Determine the (X, Y) coordinate at the center of the cell enclosing the given text.  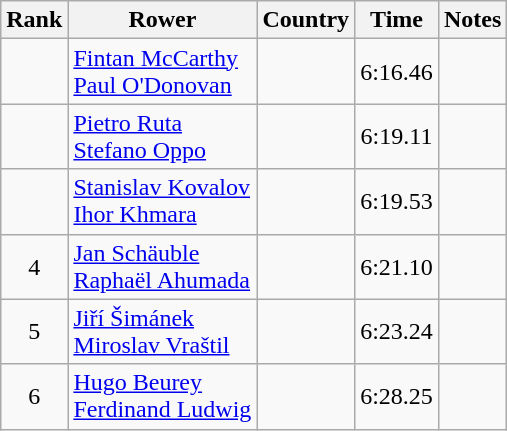
Jiří ŠimánekMiroslav Vraštil (162, 332)
Fintan McCarthyPaul O'Donovan (162, 72)
Jan SchäubleRaphaël Ahumada (162, 266)
4 (34, 266)
6:23.24 (397, 332)
Country (306, 20)
6:28.25 (397, 396)
Pietro RutaStefano Oppo (162, 136)
6:19.11 (397, 136)
6:16.46 (397, 72)
6:21.10 (397, 266)
6 (34, 396)
6:19.53 (397, 202)
Time (397, 20)
Notes (472, 20)
5 (34, 332)
Stanislav KovalovIhor Khmara (162, 202)
Rank (34, 20)
Rower (162, 20)
Hugo BeureyFerdinand Ludwig (162, 396)
